For the text-containing cell, return its midpoint in [x, y] coordinate format. 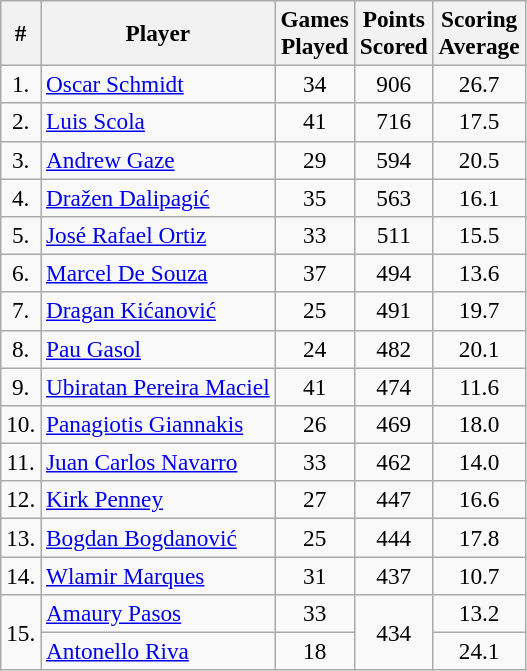
13.6 [479, 273]
474 [394, 386]
Ubiratan Pereira Maciel [158, 386]
31 [314, 575]
6. [21, 273]
444 [394, 537]
906 [394, 84]
Kirk Penney [158, 500]
Juan Carlos Navarro [158, 462]
434 [394, 632]
462 [394, 462]
16.1 [479, 197]
14. [21, 575]
10.7 [479, 575]
Games Played [314, 32]
1. [21, 84]
20.5 [479, 160]
437 [394, 575]
27 [314, 500]
Dragan Kićanović [158, 311]
716 [394, 122]
4. [21, 197]
Wlamir Marques [158, 575]
Antonello Riva [158, 651]
563 [394, 197]
Dražen Dalipagić [158, 197]
26 [314, 424]
Amaury Pasos [158, 613]
26.7 [479, 84]
17.5 [479, 122]
3. [21, 160]
494 [394, 273]
15. [21, 632]
24.1 [479, 651]
19.7 [479, 311]
14.0 [479, 462]
2. [21, 122]
35 [314, 197]
13.2 [479, 613]
24 [314, 349]
Pau Gasol [158, 349]
482 [394, 349]
11.6 [479, 386]
18.0 [479, 424]
Andrew Gaze [158, 160]
7. [21, 311]
9. [21, 386]
15.5 [479, 235]
469 [394, 424]
37 [314, 273]
13. [21, 537]
11. [21, 462]
Points Scored [394, 32]
12. [21, 500]
# [21, 32]
8. [21, 349]
491 [394, 311]
594 [394, 160]
Scoring Average [479, 32]
16.6 [479, 500]
Luis Scola [158, 122]
Bogdan Bogdanović [158, 537]
34 [314, 84]
17.8 [479, 537]
10. [21, 424]
Player [158, 32]
Panagiotis Giannakis [158, 424]
447 [394, 500]
511 [394, 235]
Marcel De Souza [158, 273]
20.1 [479, 349]
18 [314, 651]
José Rafael Ortiz [158, 235]
5. [21, 235]
29 [314, 160]
Oscar Schmidt [158, 84]
